Locate the cell with the specified text and output its [X, Y] center coordinate. 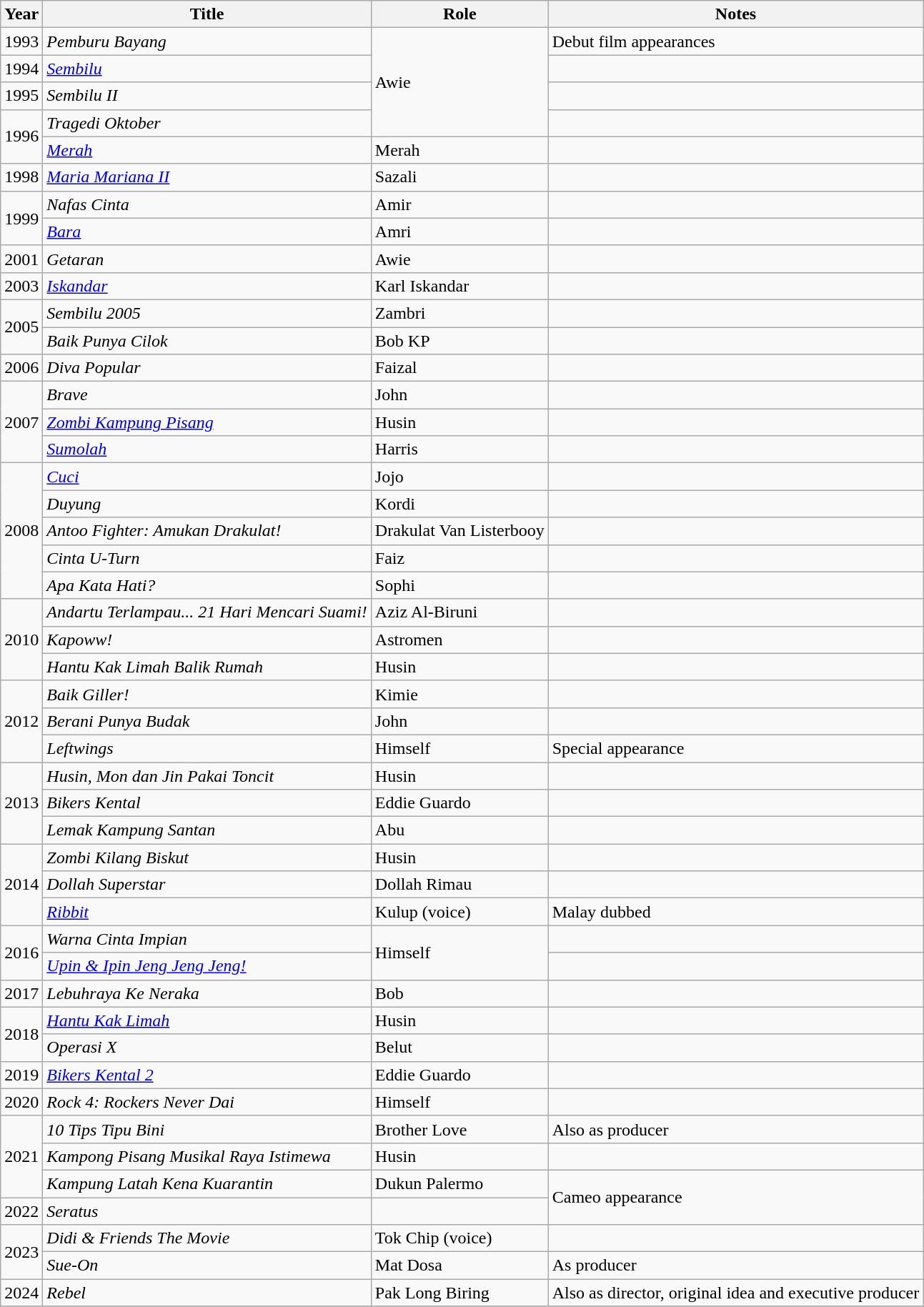
Ribbit [207, 912]
Faizal [459, 368]
2007 [21, 422]
Faiz [459, 558]
Dollah Superstar [207, 885]
Kampung Latah Kena Kuarantin [207, 1183]
Amir [459, 204]
As producer [736, 1266]
Andartu Terlampau... 21 Hari Mencari Suami! [207, 612]
2020 [21, 1102]
Bob KP [459, 341]
Seratus [207, 1211]
Maria Mariana II [207, 177]
Baik Punya Cilok [207, 341]
2024 [21, 1293]
2005 [21, 327]
2023 [21, 1252]
Sembilu [207, 69]
Mat Dosa [459, 1266]
Cuci [207, 477]
Sazali [459, 177]
Also as director, original idea and executive producer [736, 1293]
Cinta U-Turn [207, 558]
10 Tips Tipu Bini [207, 1129]
Kampong Pisang Musikal Raya Istimewa [207, 1156]
1999 [21, 218]
Leftwings [207, 748]
2016 [21, 953]
1993 [21, 41]
Lebuhraya Ke Neraka [207, 993]
Year [21, 14]
2017 [21, 993]
1995 [21, 96]
1998 [21, 177]
Sophi [459, 585]
2012 [21, 721]
Sue-On [207, 1266]
Amri [459, 232]
Iskandar [207, 286]
2018 [21, 1034]
Hantu Kak Limah [207, 1020]
2003 [21, 286]
Astromen [459, 640]
Special appearance [736, 748]
Zambri [459, 313]
Drakulat Van Listerbooy [459, 531]
Tok Chip (voice) [459, 1238]
Bara [207, 232]
Karl Iskandar [459, 286]
Duyung [207, 504]
Didi & Friends The Movie [207, 1238]
Rock 4: Rockers Never Dai [207, 1102]
Kordi [459, 504]
2010 [21, 640]
Nafas Cinta [207, 204]
Jojo [459, 477]
Debut film appearances [736, 41]
Brave [207, 395]
Tragedi Oktober [207, 123]
Getaran [207, 259]
Apa Kata Hati? [207, 585]
Warna Cinta Impian [207, 939]
Upin & Ipin Jeng Jeng Jeng! [207, 966]
Dukun Palermo [459, 1183]
1996 [21, 136]
Bikers Kental [207, 803]
Sembilu II [207, 96]
Belut [459, 1048]
2006 [21, 368]
2021 [21, 1156]
Harris [459, 449]
Abu [459, 830]
Zombi Kampung Pisang [207, 422]
Dollah Rimau [459, 885]
Malay dubbed [736, 912]
Bikers Kental 2 [207, 1075]
Notes [736, 14]
Operasi X [207, 1048]
Cameo appearance [736, 1197]
Kapoww! [207, 640]
Antoo Fighter: Amukan Drakulat! [207, 531]
Kulup (voice) [459, 912]
Baik Giller! [207, 694]
2001 [21, 259]
Berani Punya Budak [207, 721]
Husin, Mon dan Jin Pakai Toncit [207, 775]
Brother Love [459, 1129]
2008 [21, 531]
1994 [21, 69]
Sembilu 2005 [207, 313]
Lemak Kampung Santan [207, 830]
2013 [21, 802]
2022 [21, 1211]
Kimie [459, 694]
Aziz Al-Biruni [459, 612]
Role [459, 14]
Pak Long Biring [459, 1293]
Also as producer [736, 1129]
Rebel [207, 1293]
Title [207, 14]
Bob [459, 993]
Zombi Kilang Biskut [207, 858]
Hantu Kak Limah Balik Rumah [207, 667]
Diva Popular [207, 368]
Pemburu Bayang [207, 41]
2019 [21, 1075]
Sumolah [207, 449]
2014 [21, 885]
